Pinpoint the cell where the given text exists, returning its (X, Y) midpoint coordinate. 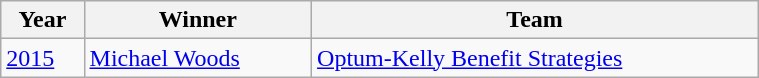
Team (535, 20)
Winner (198, 20)
Optum-Kelly Benefit Strategies (535, 58)
Michael Woods (198, 58)
Year (42, 20)
2015 (42, 58)
